Scan for the cell matching the given text and deliver its (X, Y) coordinate at center. 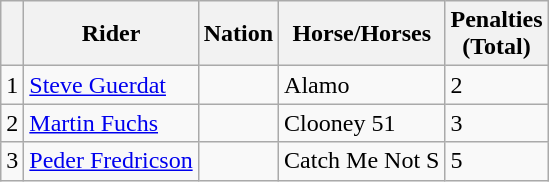
Peder Fredricson (111, 161)
1 (12, 85)
Steve Guerdat (111, 85)
5 (496, 161)
Catch Me Not S (362, 161)
Clooney 51 (362, 123)
Nation (238, 34)
Martin Fuchs (111, 123)
Penalties(Total) (496, 34)
Rider (111, 34)
Horse/Horses (362, 34)
Alamo (362, 85)
